Provide the (X, Y) coordinate of the cell's center where the given text is located.  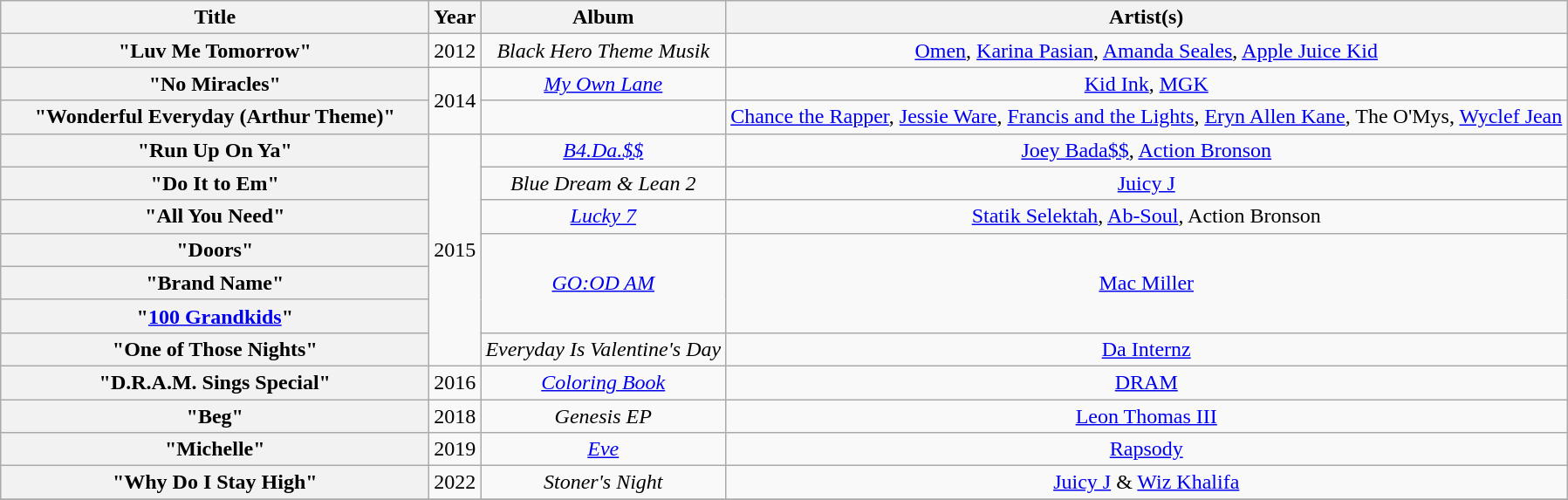
"Do It to Em" (215, 183)
2018 (455, 416)
Black Hero Theme Musik (604, 51)
DRAM (1147, 382)
"Wonderful Everyday (Arthur Theme)" (215, 117)
2012 (455, 51)
Leon Thomas III (1147, 416)
My Own Lane (604, 84)
"No Miracles" (215, 84)
"D.R.A.M. Sings Special" (215, 382)
"Why Do I Stay High" (215, 483)
"Doors" (215, 250)
Joey Bada$$, Action Bronson (1147, 150)
"All You Need" (215, 216)
Blue Dream & Lean 2 (604, 183)
Year (455, 17)
2016 (455, 382)
Statik Selektah, Ab-Soul, Action Bronson (1147, 216)
Kid Ink, MGK (1147, 84)
2015 (455, 250)
Rapsody (1147, 449)
Eve (604, 449)
2022 (455, 483)
"Michelle" (215, 449)
Lucky 7 (604, 216)
Omen, Karina Pasian, Amanda Seales, Apple Juice Kid (1147, 51)
"100 Grandkids" (215, 316)
Da Internz (1147, 349)
"Run Up On Ya" (215, 150)
"Brand Name" (215, 283)
Juicy J (1147, 183)
2014 (455, 100)
Stoner's Night (604, 483)
"Beg" (215, 416)
Juicy J & Wiz Khalifa (1147, 483)
GO:OD AM (604, 283)
Title (215, 17)
Mac Miller (1147, 283)
Everyday Is Valentine's Day (604, 349)
Artist(s) (1147, 17)
Album (604, 17)
Genesis EP (604, 416)
B4.Da.$$ (604, 150)
"Luv Me Tomorrow" (215, 51)
2019 (455, 449)
Chance the Rapper, Jessie Ware, Francis and the Lights, Eryn Allen Kane, The O'Mys, Wyclef Jean (1147, 117)
Coloring Book (604, 382)
"One of Those Nights" (215, 349)
